From the cell containing the given text, extract its center point as [x, y] coordinate. 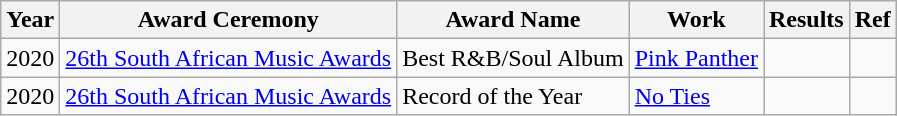
Work [696, 20]
Best R&B/Soul Album [513, 58]
Record of the Year [513, 96]
Award Name [513, 20]
Year [30, 20]
Ref [872, 20]
Award Ceremony [228, 20]
Results [807, 20]
No Ties [696, 96]
Pink Panther [696, 58]
